Output the [x, y] coordinate of the center of the cell containing the given text.  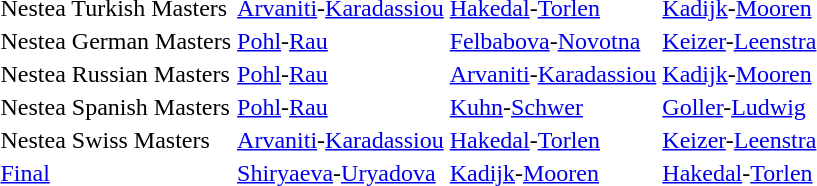
Hakedal-Torlen [553, 140]
Felbabova-Novotna [553, 41]
Kuhn-Schwer [553, 107]
